Identify which cell holds the provided text, then report its [X, Y] central coordinate. 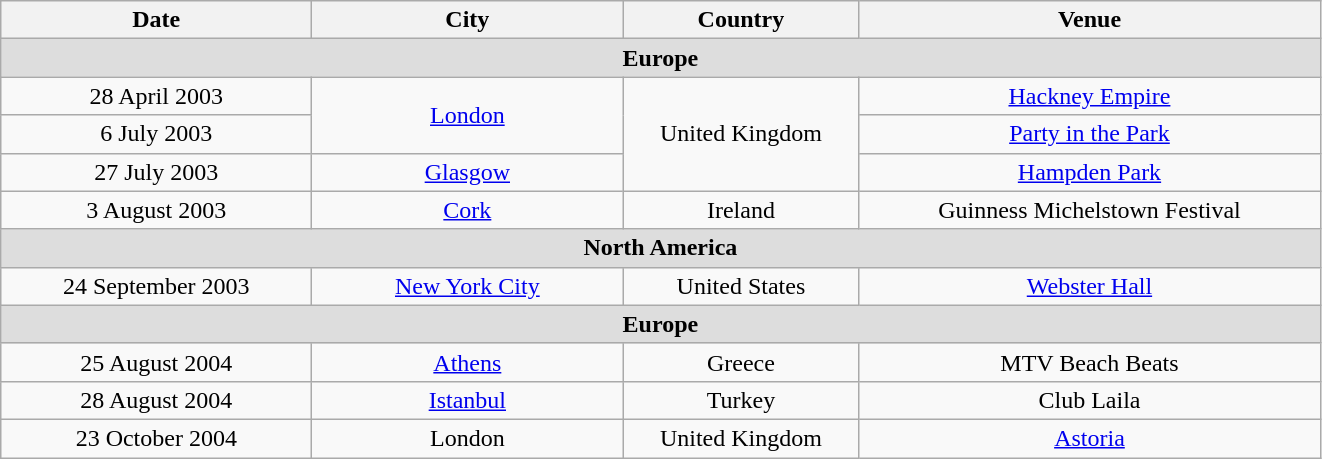
Hampden Park [1090, 172]
Guinness Michelstown Festival [1090, 210]
MTV Beach Beats [1090, 362]
24 September 2003 [156, 286]
Date [156, 20]
6 July 2003 [156, 134]
Turkey [741, 400]
United States [741, 286]
Webster Hall [1090, 286]
Istanbul [468, 400]
3 August 2003 [156, 210]
Athens [468, 362]
28 April 2003 [156, 96]
Cork [468, 210]
23 October 2004 [156, 438]
28 August 2004 [156, 400]
25 August 2004 [156, 362]
Glasgow [468, 172]
Country [741, 20]
City [468, 20]
New York City [468, 286]
North America [660, 248]
Party in the Park [1090, 134]
Greece [741, 362]
27 July 2003 [156, 172]
Astoria [1090, 438]
Ireland [741, 210]
Club Laila [1090, 400]
Hackney Empire [1090, 96]
Venue [1090, 20]
